Determine the (x, y) coordinate at the center of the cell enclosing the given text.  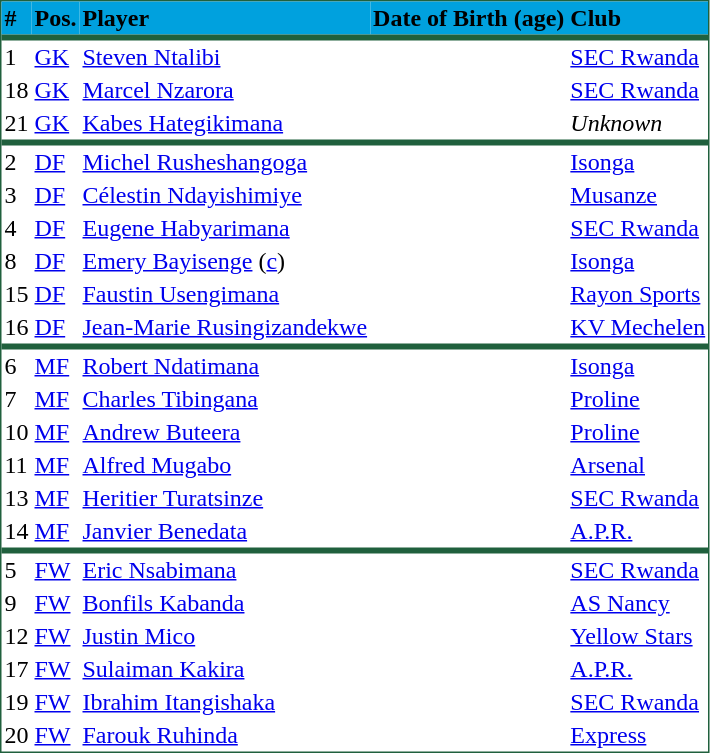
Player (226, 18)
Unknown (638, 122)
Célestin Ndayishimiye (226, 194)
Justin Mico (226, 636)
4 (17, 228)
14 (17, 530)
20 (17, 734)
Rayon Sports (638, 294)
Andrew Buteera (226, 432)
Michel Rusheshangoga (226, 162)
Farouk Ruhinda (226, 734)
Arsenal (638, 464)
3 (17, 194)
Heritier Turatsinze (226, 498)
12 (17, 636)
Eugene Habyarimana (226, 228)
Express (638, 734)
19 (17, 702)
KV Mechelen (638, 326)
11 (17, 464)
2 (17, 162)
15 (17, 294)
17 (17, 668)
Date of Birth (age) (468, 18)
Robert Ndatimana (226, 366)
5 (17, 570)
Club (638, 18)
# (17, 18)
Yellow Stars (638, 636)
Marcel Nzarora (226, 90)
Jean-Marie Rusingizandekwe (226, 326)
Ibrahim Itangishaka (226, 702)
Eric Nsabimana (226, 570)
Bonfils Kabanda (226, 602)
7 (17, 398)
AS Nancy (638, 602)
Alfred Mugabo (226, 464)
Steven Ntalibi (226, 56)
16 (17, 326)
Charles Tibingana (226, 398)
13 (17, 498)
Emery Bayisenge (c) (226, 260)
Janvier Benedata (226, 530)
18 (17, 90)
1 (17, 56)
21 (17, 122)
Musanze (638, 194)
6 (17, 366)
10 (17, 432)
Faustin Usengimana (226, 294)
8 (17, 260)
Sulaiman Kakira (226, 668)
Pos. (56, 18)
Kabes Hategikimana (226, 122)
9 (17, 602)
